Detect which cell encompasses the target text, then output its (X, Y) center coordinate. 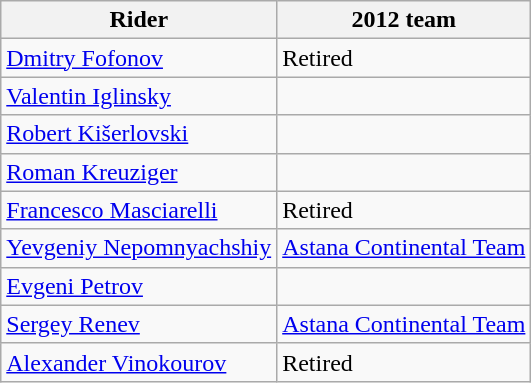
Roman Kreuziger (139, 172)
Rider (139, 20)
Evgeni Petrov (139, 286)
Robert Kišerlovski (139, 134)
Dmitry Fofonov (139, 58)
Alexander Vinokourov (139, 362)
Sergey Renev (139, 324)
2012 team (404, 20)
Valentin Iglinsky (139, 96)
Francesco Masciarelli (139, 210)
Yevgeniy Nepomnyachshiy (139, 248)
